Identify which cell holds the provided text, then report its [X, Y] central coordinate. 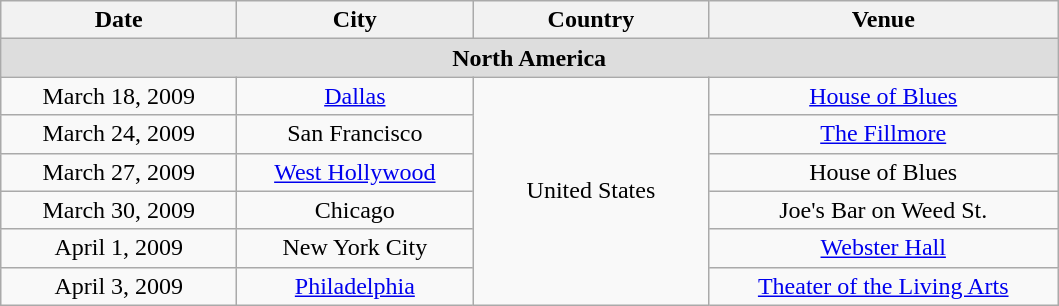
March 30, 2009 [119, 210]
West Hollywood [355, 172]
United States [591, 191]
March 18, 2009 [119, 96]
City [355, 20]
April 1, 2009 [119, 248]
Theater of the Living Arts [884, 286]
San Francisco [355, 134]
North America [530, 58]
Joe's Bar on Weed St. [884, 210]
New York City [355, 248]
March 27, 2009 [119, 172]
Country [591, 20]
April 3, 2009 [119, 286]
Philadelphia [355, 286]
Venue [884, 20]
Dallas [355, 96]
The Fillmore [884, 134]
Date [119, 20]
March 24, 2009 [119, 134]
Webster Hall [884, 248]
Chicago [355, 210]
